Provide the (x, y) coordinate of the cell's center where the given text is located.  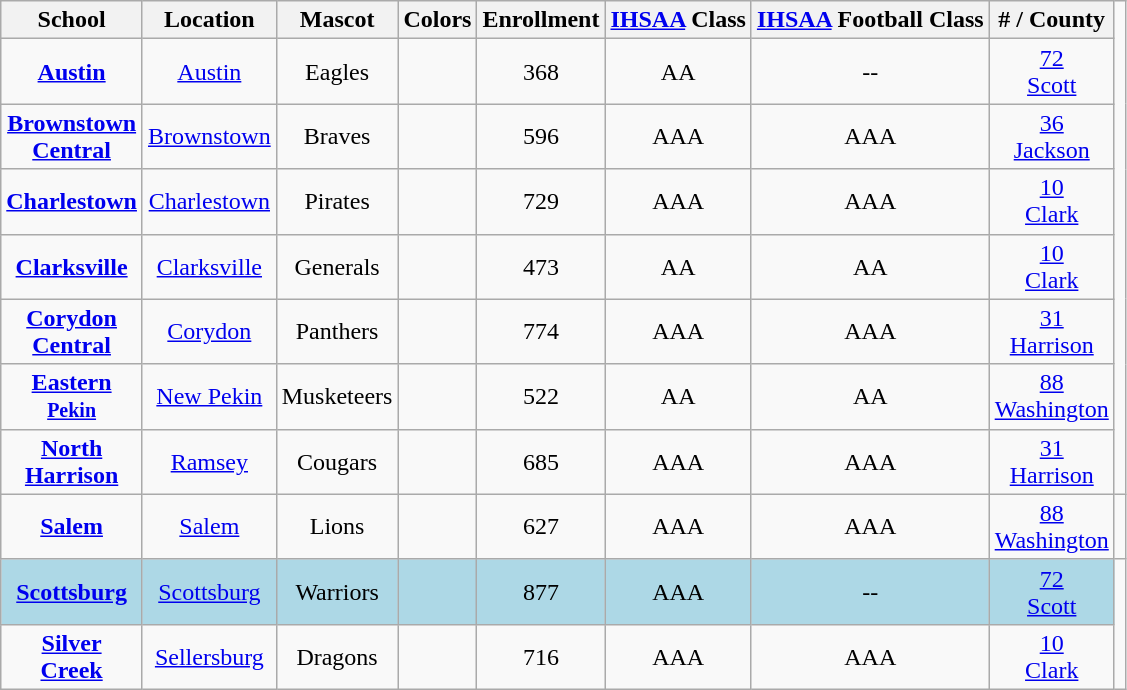
Warriors (337, 592)
Eastern Pekin (72, 396)
Sellersburg (209, 656)
Ramsey (209, 462)
School (72, 20)
Corydon (209, 332)
774 (541, 332)
Pirates (337, 202)
Generals (337, 266)
IHSAA Football Class (870, 20)
Panthers (337, 332)
Colors (438, 20)
685 (541, 462)
522 (541, 396)
Cougars (337, 462)
368 (541, 72)
Corydon Central (72, 332)
Brownstown (209, 136)
Brownstown Central (72, 136)
New Pekin (209, 396)
877 (541, 592)
Mascot (337, 20)
Eagles (337, 72)
716 (541, 656)
Musketeers (337, 396)
# / County (1052, 20)
North Harrison (72, 462)
729 (541, 202)
473 (541, 266)
Dragons (337, 656)
36 Jackson (1052, 136)
IHSAA Class (678, 20)
Location (209, 20)
627 (541, 526)
Lions (337, 526)
Braves (337, 136)
Enrollment (541, 20)
Silver Creek (72, 656)
596 (541, 136)
